Output the (x, y) coordinate of the center of the cell containing the given text.  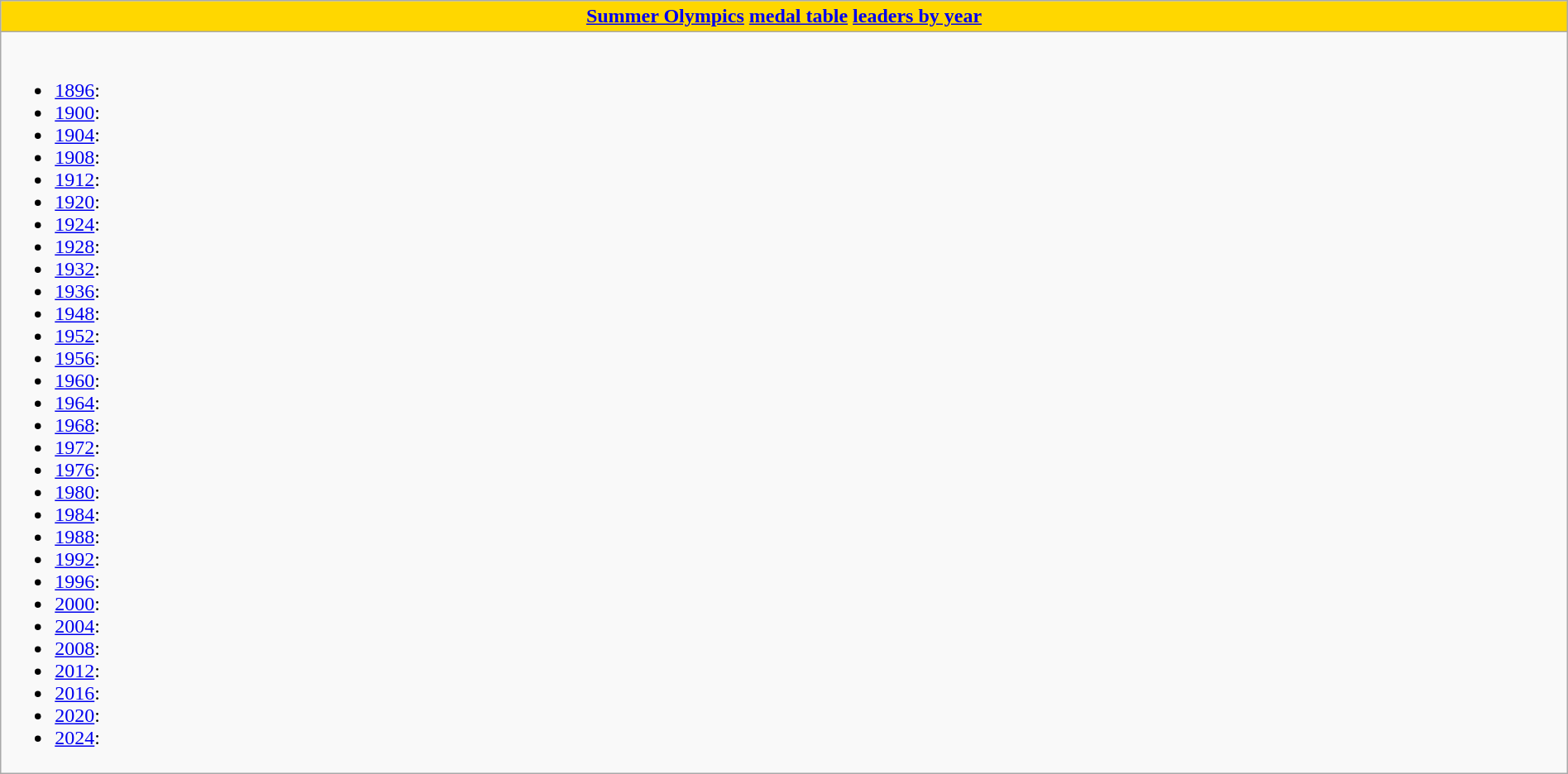
Summer Olympics medal table leaders by year (784, 17)
